Determine the (x, y) coordinate at the center of the cell enclosing the given text.  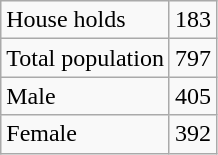
797 (192, 58)
405 (192, 96)
House holds (86, 20)
Male (86, 96)
392 (192, 134)
Female (86, 134)
Total population (86, 58)
183 (192, 20)
